From the cell containing the given text, extract its center point as (X, Y) coordinate. 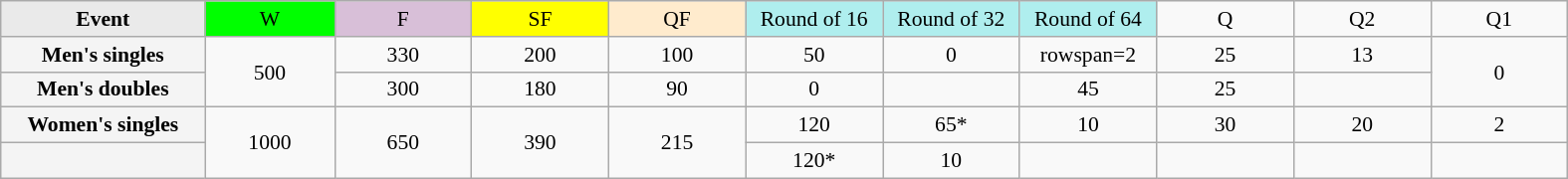
20 (1362, 125)
Women's singles (104, 125)
100 (677, 55)
500 (270, 72)
Q (1226, 19)
Round of 32 (951, 19)
215 (677, 143)
Round of 16 (814, 19)
Men's singles (104, 55)
1000 (270, 143)
120 (814, 125)
45 (1088, 89)
330 (403, 55)
180 (541, 89)
Men's doubles (104, 89)
F (403, 19)
390 (541, 143)
rowspan=2 (1088, 55)
QF (677, 19)
200 (541, 55)
2 (1499, 125)
90 (677, 89)
Event (104, 19)
SF (541, 19)
W (270, 19)
Round of 64 (1088, 19)
650 (403, 143)
120* (814, 161)
Q1 (1499, 19)
30 (1226, 125)
13 (1362, 55)
50 (814, 55)
65* (951, 125)
Q2 (1362, 19)
300 (403, 89)
